Extract the [x, y] coordinate from the center of the cell holding the provided text.  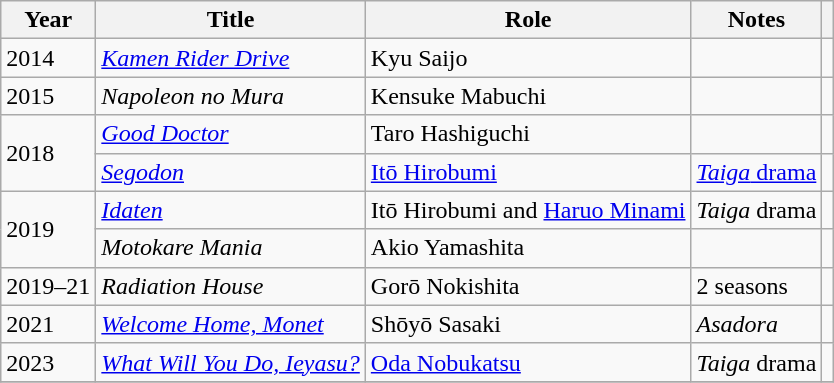
2021 [48, 324]
Akio Yamashita [528, 248]
Taro Hashiguchi [528, 134]
Idaten [231, 210]
What Will You Do, Ieyasu? [231, 362]
Title [231, 20]
2014 [48, 58]
Napoleon no Mura [231, 96]
Notes [756, 20]
Good Doctor [231, 134]
Kyu Saijo [528, 58]
Role [528, 20]
2 seasons [756, 286]
Kensuke Mabuchi [528, 96]
2023 [48, 362]
2019 [48, 229]
Gorō Nokishita [528, 286]
Oda Nobukatsu [528, 362]
Itō Hirobumi and Haruo Minami [528, 210]
Kamen Rider Drive [231, 58]
2019–21 [48, 286]
Itō Hirobumi [528, 172]
Shōyō Sasaki [528, 324]
Year [48, 20]
Asadora [756, 324]
Welcome Home, Monet [231, 324]
2018 [48, 153]
Motokare Mania [231, 248]
Segodon [231, 172]
Radiation House [231, 286]
2015 [48, 96]
